Detect which cell encompasses the target text, then output its [x, y] center coordinate. 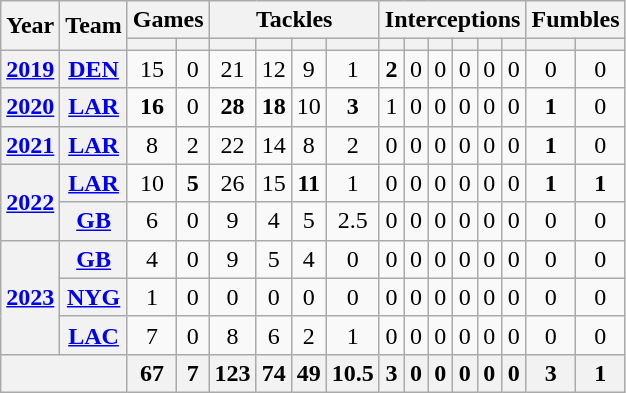
Tackles [294, 20]
LAC [94, 335]
2.5 [352, 221]
2021 [30, 145]
Year [30, 26]
12 [274, 69]
Games [168, 20]
10.5 [352, 373]
16 [152, 107]
22 [232, 145]
14 [274, 145]
18 [274, 107]
NYG [94, 297]
DEN [94, 69]
Team [94, 26]
2023 [30, 297]
11 [308, 183]
67 [152, 373]
2022 [30, 202]
2019 [30, 69]
123 [232, 373]
49 [308, 373]
21 [232, 69]
Interceptions [452, 20]
Fumbles [576, 20]
2020 [30, 107]
26 [232, 183]
28 [232, 107]
74 [274, 373]
